Detect which cell encompasses the target text, then output its [x, y] center coordinate. 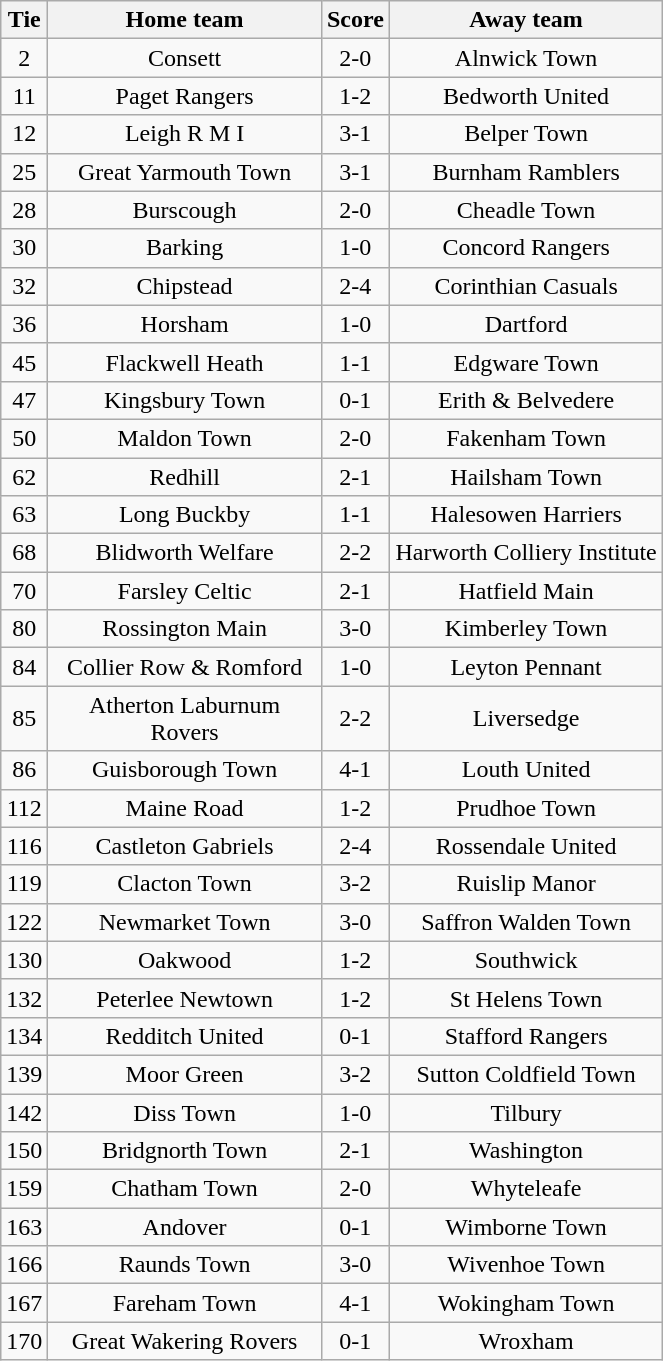
Raunds Town [185, 1265]
Dartford [526, 324]
Rossington Main [185, 629]
112 [24, 808]
132 [24, 998]
Harworth Colliery Institute [526, 553]
Flackwell Heath [185, 362]
Halesowen Harriers [526, 515]
Louth United [526, 770]
Chatham Town [185, 1189]
Erith & Belvedere [526, 400]
Leigh R M I [185, 134]
142 [24, 1113]
62 [24, 477]
130 [24, 960]
30 [24, 248]
Bridgnorth Town [185, 1151]
Belper Town [526, 134]
Score [355, 20]
28 [24, 210]
Concord Rangers [526, 248]
Collier Row & Romford [185, 667]
Wokingham Town [526, 1303]
Rossendale United [526, 846]
Blidworth Welfare [185, 553]
Diss Town [185, 1113]
36 [24, 324]
Atherton Laburnum Rovers [185, 718]
Fakenham Town [526, 438]
Away team [526, 20]
Great Yarmouth Town [185, 172]
Hailsham Town [526, 477]
116 [24, 846]
Saffron Walden Town [526, 922]
Burscough [185, 210]
Farsley Celtic [185, 591]
Maldon Town [185, 438]
63 [24, 515]
Paget Rangers [185, 96]
159 [24, 1189]
139 [24, 1074]
Oakwood [185, 960]
Wivenhoe Town [526, 1265]
84 [24, 667]
Sutton Coldfield Town [526, 1074]
Castleton Gabriels [185, 846]
Clacton Town [185, 884]
Newmarket Town [185, 922]
Southwick [526, 960]
Andover [185, 1227]
Tie [24, 20]
163 [24, 1227]
Wroxham [526, 1341]
45 [24, 362]
Stafford Rangers [526, 1036]
166 [24, 1265]
Fareham Town [185, 1303]
11 [24, 96]
170 [24, 1341]
Redhill [185, 477]
70 [24, 591]
St Helens Town [526, 998]
167 [24, 1303]
134 [24, 1036]
Tilbury [526, 1113]
Alnwick Town [526, 58]
Leyton Pennant [526, 667]
85 [24, 718]
12 [24, 134]
Bedworth United [526, 96]
Long Buckby [185, 515]
47 [24, 400]
Great Wakering Rovers [185, 1341]
Redditch United [185, 1036]
150 [24, 1151]
Edgware Town [526, 362]
Consett [185, 58]
Guisborough Town [185, 770]
50 [24, 438]
119 [24, 884]
Horsham [185, 324]
Whyteleafe [526, 1189]
2 [24, 58]
Hatfield Main [526, 591]
Burnham Ramblers [526, 172]
Cheadle Town [526, 210]
Liversedge [526, 718]
Home team [185, 20]
Peterlee Newtown [185, 998]
86 [24, 770]
Corinthian Casuals [526, 286]
Wimborne Town [526, 1227]
25 [24, 172]
Barking [185, 248]
Chipstead [185, 286]
Kingsbury Town [185, 400]
68 [24, 553]
122 [24, 922]
Washington [526, 1151]
32 [24, 286]
Maine Road [185, 808]
Ruislip Manor [526, 884]
Kimberley Town [526, 629]
Prudhoe Town [526, 808]
Moor Green [185, 1074]
80 [24, 629]
